Identify which cell holds the provided text, then report its (x, y) central coordinate. 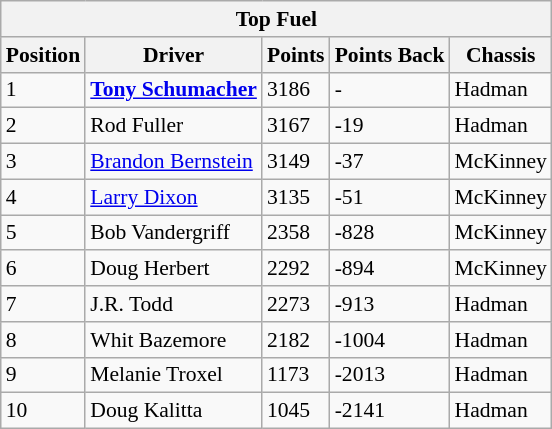
- (390, 90)
Bob Vandergriff (174, 233)
Tony Schumacher (174, 90)
-1004 (390, 340)
3149 (296, 162)
1 (43, 90)
Position (43, 55)
6 (43, 269)
10 (43, 411)
2292 (296, 269)
Points Back (390, 55)
Larry Dixon (174, 197)
1173 (296, 375)
4 (43, 197)
3167 (296, 126)
-828 (390, 233)
2358 (296, 233)
9 (43, 375)
1045 (296, 411)
2 (43, 126)
Chassis (500, 55)
J.R. Todd (174, 304)
Rod Fuller (174, 126)
-2141 (390, 411)
8 (43, 340)
3186 (296, 90)
-51 (390, 197)
Whit Bazemore (174, 340)
-2013 (390, 375)
Points (296, 55)
Brandon Bernstein (174, 162)
-913 (390, 304)
2273 (296, 304)
Driver (174, 55)
5 (43, 233)
-894 (390, 269)
2182 (296, 340)
Top Fuel (276, 19)
Doug Kalitta (174, 411)
-37 (390, 162)
Doug Herbert (174, 269)
7 (43, 304)
3135 (296, 197)
Melanie Troxel (174, 375)
3 (43, 162)
-19 (390, 126)
